Find where the given text appears and provide that cell's center as [X, Y] coordinate. 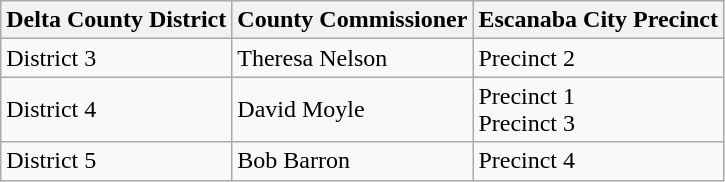
Bob Barron [352, 161]
David Moyle [352, 110]
Theresa Nelson [352, 58]
District 5 [116, 161]
Precinct 1Precinct 3 [598, 110]
Precinct 2 [598, 58]
District 4 [116, 110]
Delta County District [116, 20]
County Commissioner [352, 20]
District 3 [116, 58]
Precinct 4 [598, 161]
Escanaba City Precinct [598, 20]
